Locate the cell with the specified text and output its (X, Y) center coordinate. 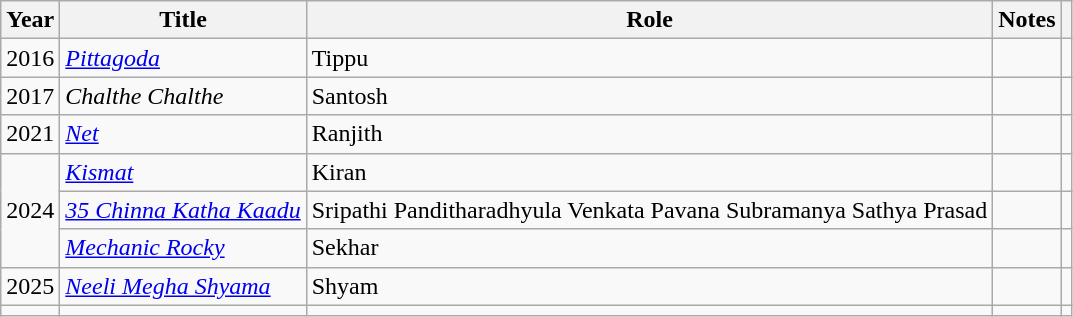
Role (649, 20)
Mechanic Rocky (183, 248)
2025 (30, 286)
2021 (30, 134)
Title (183, 20)
Kismat (183, 172)
Year (30, 20)
2017 (30, 96)
Ranjith (649, 134)
Notes (1027, 20)
Tippu (649, 58)
Kiran (649, 172)
2016 (30, 58)
Santosh (649, 96)
Shyam (649, 286)
Net (183, 134)
35 Chinna Katha Kaadu (183, 210)
Pittagoda (183, 58)
2024 (30, 210)
Sripathi Panditharadhyula Venkata Pavana Subramanya Sathya Prasad (649, 210)
Sekhar (649, 248)
Chalthe Chalthe (183, 96)
Neeli Megha Shyama (183, 286)
